Output the (X, Y) coordinate of the center of the cell containing the given text.  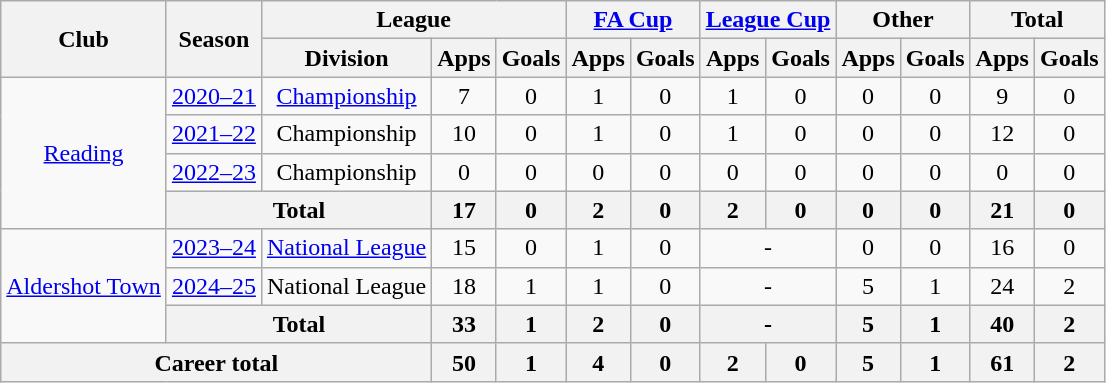
FA Cup (633, 20)
17 (464, 210)
12 (1002, 134)
League (413, 20)
7 (464, 96)
15 (464, 248)
10 (464, 134)
Other (903, 20)
16 (1002, 248)
Career total (216, 362)
40 (1002, 324)
50 (464, 362)
Aldershot Town (84, 286)
2020–21 (214, 96)
Club (84, 39)
9 (1002, 96)
2023–24 (214, 248)
Division (346, 58)
League Cup (768, 20)
24 (1002, 286)
2022–23 (214, 172)
21 (1002, 210)
2024–25 (214, 286)
18 (464, 286)
Season (214, 39)
4 (598, 362)
33 (464, 324)
2021–22 (214, 134)
Reading (84, 153)
61 (1002, 362)
